Return the [x, y] coordinate for the center point of the cell that contains the specified text.  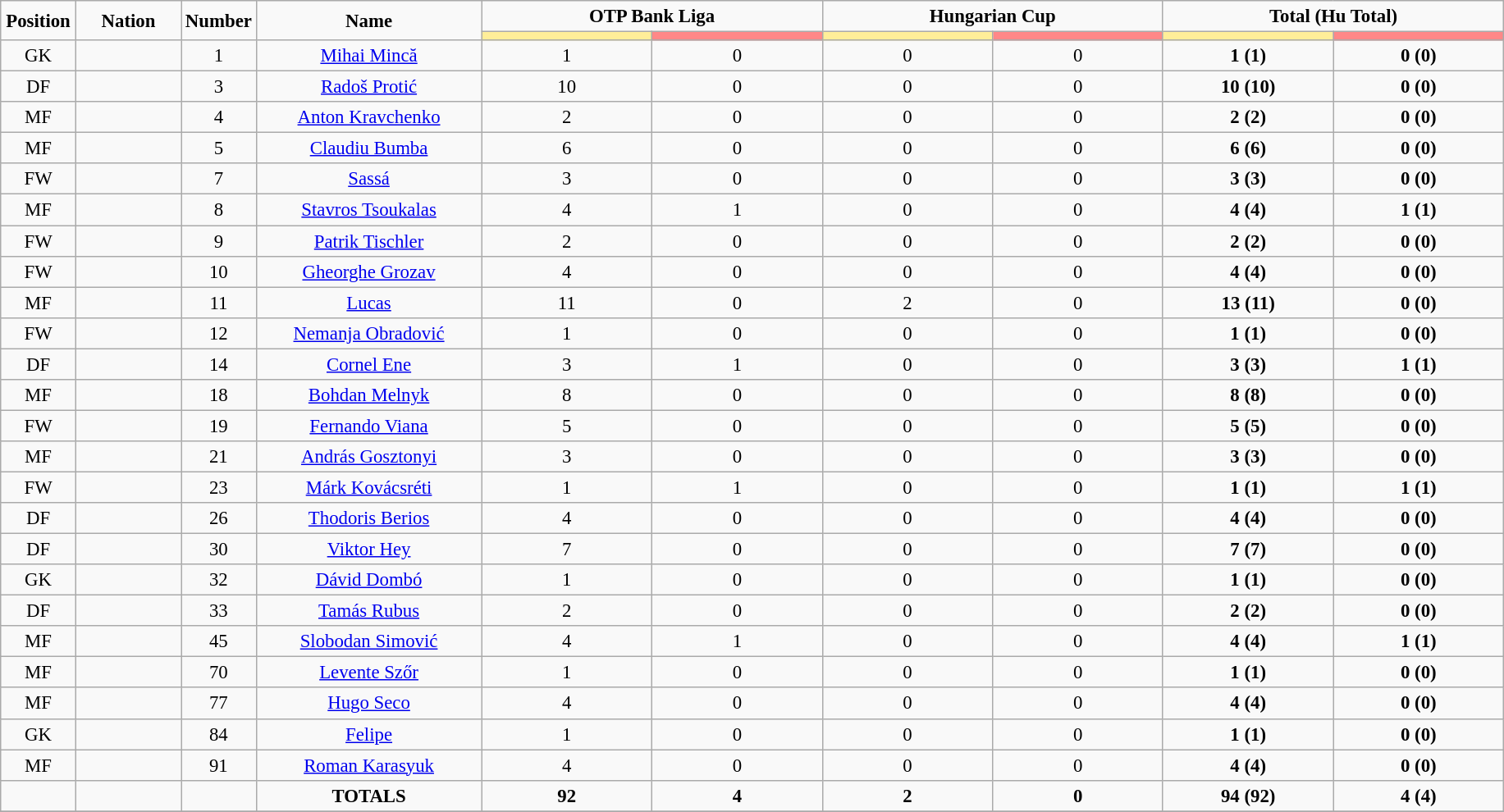
5 (5) [1248, 426]
Nation [128, 21]
OTP Bank Liga [651, 16]
Hungarian Cup [993, 16]
33 [219, 611]
Viktor Hey [369, 550]
18 [219, 395]
Tamás Rubus [369, 611]
91 [219, 765]
Total (Hu Total) [1333, 16]
Cornel Ene [369, 364]
Hugo Seco [369, 704]
Position [39, 21]
Roman Karasyuk [369, 765]
TOTALS [369, 796]
Mihai Mincă [369, 56]
9 [219, 241]
6 [567, 148]
26 [219, 518]
Sassá [369, 180]
13 (11) [1248, 303]
Patrik Tischler [369, 241]
Anton Kravchenko [369, 117]
10 (10) [1248, 87]
Radoš Protić [369, 87]
András Gosztonyi [369, 457]
84 [219, 734]
19 [219, 426]
8 (8) [1248, 395]
23 [219, 487]
Márk Kovácsréti [369, 487]
77 [219, 704]
12 [219, 333]
6 (6) [1248, 148]
Slobodan Simović [369, 641]
7 (7) [1248, 550]
70 [219, 673]
Dávid Dombó [369, 580]
Lucas [369, 303]
Number [219, 21]
30 [219, 550]
Fernando Viana [369, 426]
Nemanja Obradović [369, 333]
21 [219, 457]
Claudiu Bumba [369, 148]
92 [567, 796]
94 (92) [1248, 796]
Gheorghe Grozav [369, 271]
45 [219, 641]
14 [219, 364]
Name [369, 21]
Stavros Tsoukalas [369, 210]
32 [219, 580]
Bohdan Melnyk [369, 395]
Thodoris Berios [369, 518]
Levente Szőr [369, 673]
Felipe [369, 734]
